Provide the (x, y) coordinate of the cell's center where the given text is located.  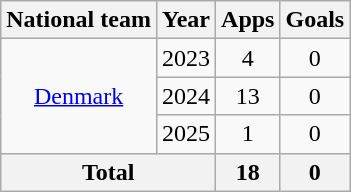
Total (108, 172)
Goals (315, 20)
2025 (186, 134)
13 (248, 96)
Denmark (79, 96)
National team (79, 20)
Year (186, 20)
18 (248, 172)
1 (248, 134)
4 (248, 58)
2023 (186, 58)
Apps (248, 20)
2024 (186, 96)
